Scan for the cell matching the given text and deliver its (X, Y) coordinate at center. 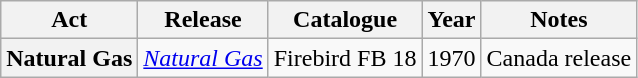
Canada release (559, 58)
Catalogue (345, 20)
Act (70, 20)
Notes (559, 20)
1970 (452, 58)
Firebird FB 18 (345, 58)
Release (203, 20)
Year (452, 20)
